Extract the [X, Y] coordinate from the center of the cell holding the provided text.  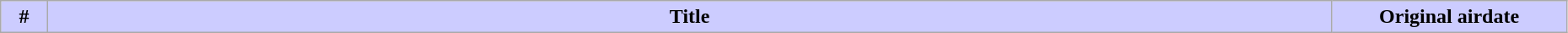
Title [689, 17]
# [24, 17]
Original airdate [1449, 17]
